Provide the [x, y] coordinate of the cell's center where the given text is located.  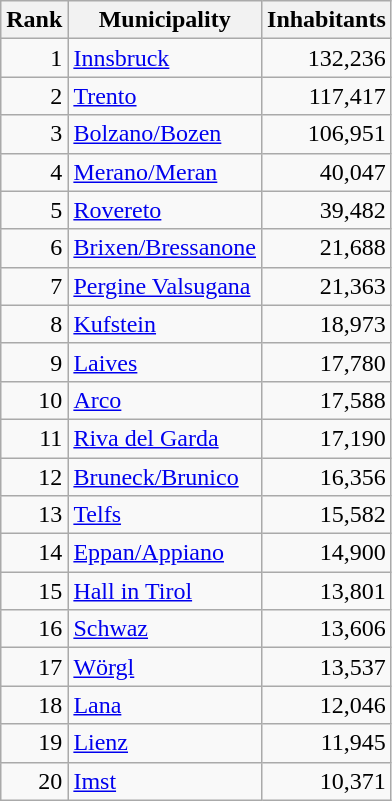
Brixen/Bressanone [165, 248]
13 [34, 515]
Laives [165, 362]
11 [34, 438]
13,801 [327, 591]
16,356 [327, 477]
132,236 [327, 58]
3 [34, 134]
Arco [165, 400]
Municipality [165, 20]
9 [34, 362]
Wörgl [165, 667]
17,588 [327, 400]
21,688 [327, 248]
Inhabitants [327, 20]
117,417 [327, 96]
20 [34, 781]
18,973 [327, 324]
1 [34, 58]
Bolzano/Bozen [165, 134]
6 [34, 248]
18 [34, 705]
Innsbruck [165, 58]
14 [34, 553]
Rank [34, 20]
12,046 [327, 705]
Eppan/Appiano [165, 553]
Trento [165, 96]
39,482 [327, 210]
8 [34, 324]
2 [34, 96]
4 [34, 172]
10,371 [327, 781]
15,582 [327, 515]
10 [34, 400]
15 [34, 591]
Imst [165, 781]
17 [34, 667]
14,900 [327, 553]
5 [34, 210]
Kufstein [165, 324]
17,780 [327, 362]
16 [34, 629]
21,363 [327, 286]
13,537 [327, 667]
Bruneck/Brunico [165, 477]
Rovereto [165, 210]
Schwaz [165, 629]
13,606 [327, 629]
Telfs [165, 515]
11,945 [327, 743]
106,951 [327, 134]
Lienz [165, 743]
40,047 [327, 172]
19 [34, 743]
17,190 [327, 438]
Merano/Meran [165, 172]
Hall in Tirol [165, 591]
Lana [165, 705]
Riva del Garda [165, 438]
7 [34, 286]
Pergine Valsugana [165, 286]
12 [34, 477]
